Find where the given text appears and provide that cell's center as [X, Y] coordinate. 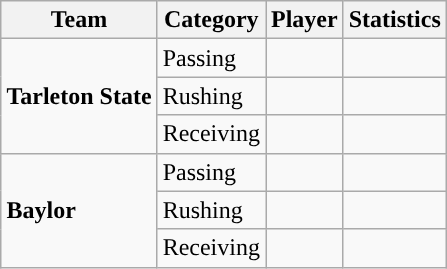
Team [79, 20]
Statistics [394, 20]
Baylor [79, 210]
Tarleton State [79, 96]
Player [305, 20]
Category [211, 20]
